Provide the [X, Y] coordinate of the cell's center where the given text is located.  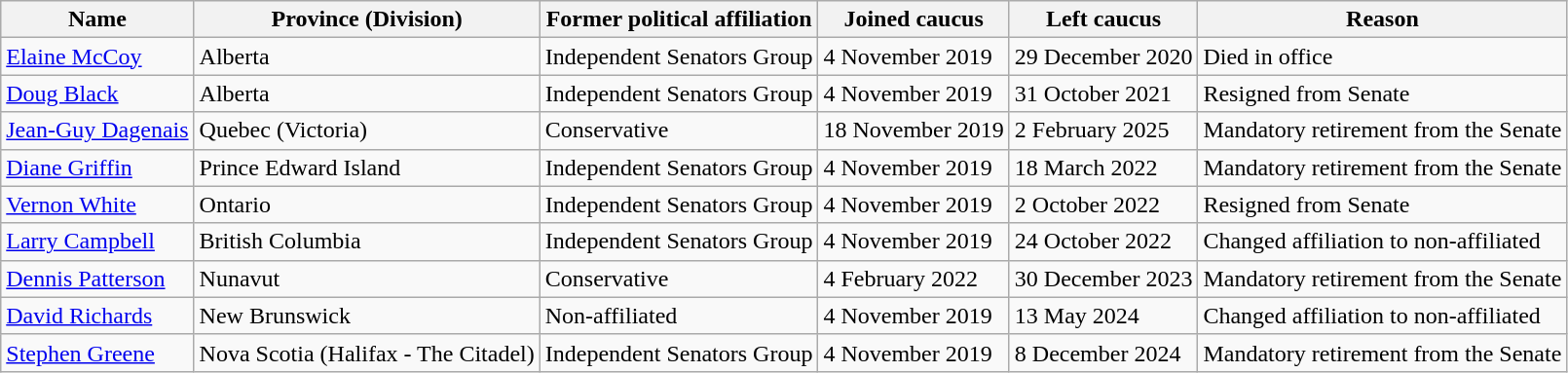
Province (Division) [366, 19]
Stephen Greene [97, 353]
Jean-Guy Dagenais [97, 131]
British Columbia [366, 242]
24 October 2022 [1103, 242]
New Brunswick [366, 316]
Nova Scotia (Halifax - The Citadel) [366, 353]
Elaine McCoy [97, 56]
Former political affiliation [679, 19]
29 December 2020 [1103, 56]
2 October 2022 [1103, 205]
Non-affiliated [679, 316]
Name [97, 19]
18 March 2022 [1103, 168]
Died in office [1383, 56]
David Richards [97, 316]
Diane Griffin [97, 168]
13 May 2024 [1103, 316]
31 October 2021 [1103, 93]
Prince Edward Island [366, 168]
Reason [1383, 19]
Left caucus [1103, 19]
Quebec (Victoria) [366, 131]
Joined caucus [914, 19]
Dennis Patterson [97, 279]
18 November 2019 [914, 131]
8 December 2024 [1103, 353]
4 February 2022 [914, 279]
Nunavut [366, 279]
Ontario [366, 205]
Larry Campbell [97, 242]
30 December 2023 [1103, 279]
Vernon White [97, 205]
Doug Black [97, 93]
2 February 2025 [1103, 131]
